Search for the cell housing the specified text and yield its [X, Y] center coordinate. 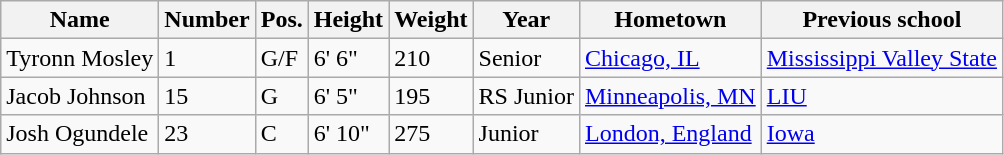
23 [207, 134]
Weight [431, 20]
6' 10" [348, 134]
Iowa [882, 134]
210 [431, 58]
15 [207, 96]
Number [207, 20]
6' 5" [348, 96]
Minneapolis, MN [670, 96]
G/F [282, 58]
6' 6" [348, 58]
Chicago, IL [670, 58]
G [282, 96]
Senior [526, 58]
Junior [526, 134]
RS Junior [526, 96]
Hometown [670, 20]
195 [431, 96]
Jacob Johnson [80, 96]
LIU [882, 96]
Josh Ogundele [80, 134]
Name [80, 20]
Previous school [882, 20]
Height [348, 20]
C [282, 134]
275 [431, 134]
Mississippi Valley State [882, 58]
Year [526, 20]
1 [207, 58]
London, England [670, 134]
Tyronn Mosley [80, 58]
Pos. [282, 20]
